Scan for the cell matching the given text and deliver its [X, Y] coordinate at center. 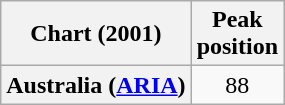
Australia (ARIA) [96, 85]
88 [237, 85]
Peakposition [237, 34]
Chart (2001) [96, 34]
